Locate the cell with the specified text and output its [X, Y] center coordinate. 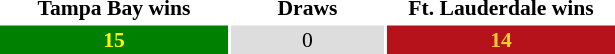
15 [114, 40]
14 [501, 40]
0 [308, 40]
